Find where the given text appears and provide that cell's center as (x, y) coordinate. 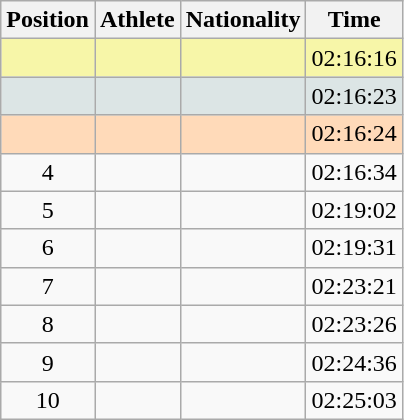
Athlete (137, 20)
02:16:24 (354, 134)
02:16:23 (354, 96)
02:16:34 (354, 172)
Time (354, 20)
8 (48, 324)
02:23:26 (354, 324)
9 (48, 362)
7 (48, 286)
4 (48, 172)
02:25:03 (354, 400)
02:24:36 (354, 362)
10 (48, 400)
02:19:31 (354, 248)
02:16:16 (354, 58)
Position (48, 20)
02:19:02 (354, 210)
02:23:21 (354, 286)
6 (48, 248)
5 (48, 210)
Nationality (243, 20)
